Return the (x, y) coordinate for the center point of the cell that contains the specified text.  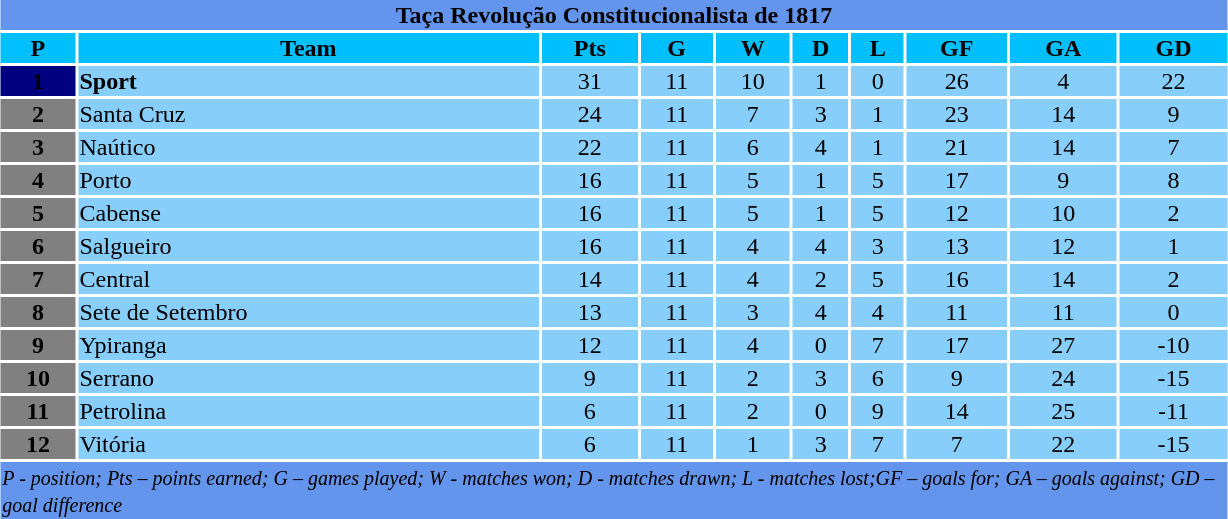
Santa Cruz (308, 114)
GA (1064, 48)
Taça Revolução Constitucionalista de 1817 (614, 15)
Porto (308, 180)
Central (308, 279)
27 (1064, 345)
P (38, 48)
23 (957, 114)
Team (308, 48)
31 (590, 81)
D (821, 48)
Sete de Setembro (308, 312)
Naútico (308, 147)
Salgueiro (308, 246)
25 (1064, 411)
GF (957, 48)
21 (957, 147)
GD (1174, 48)
Pts (590, 48)
Sport (308, 81)
Ypiranga (308, 345)
26 (957, 81)
Cabense (308, 213)
Serrano (308, 378)
Vitória (308, 444)
G (677, 48)
-10 (1174, 345)
W (753, 48)
L (878, 48)
Petrolina (308, 411)
-11 (1174, 411)
